Scan for the cell matching the given text and deliver its [X, Y] coordinate at center. 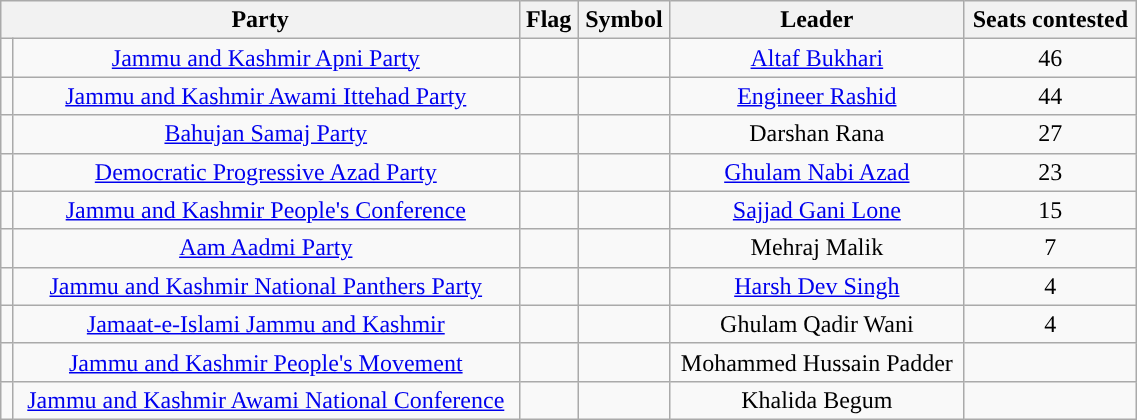
Leader [817, 20]
Harsh Dev Singh [817, 286]
Engineer Rashid [817, 96]
Flag [548, 20]
Jamaat-e-Islami Jammu and Kashmir [266, 324]
7 [1050, 248]
Jammu and Kashmir National Panthers Party [266, 286]
46 [1050, 58]
Ghulam Qadir Wani [817, 324]
Symbol [624, 20]
Mohammed Hussain Padder [817, 362]
Seats contested [1050, 20]
Jammu and Kashmir Awami National Conference [266, 400]
Sajjad Gani Lone [817, 210]
15 [1050, 210]
Khalida Begum [817, 400]
Jammu and Kashmir Awami Ittehad Party [266, 96]
Altaf Bukhari [817, 58]
Party [260, 20]
23 [1050, 172]
Jammu and Kashmir Apni Party [266, 58]
Democratic Progressive Azad Party [266, 172]
Bahujan Samaj Party [266, 134]
Ghulam Nabi Azad [817, 172]
Jammu and Kashmir People's Conference [266, 210]
Jammu and Kashmir People's Movement [266, 362]
Aam Aadmi Party [266, 248]
44 [1050, 96]
Darshan Rana [817, 134]
27 [1050, 134]
Mehraj Malik [817, 248]
